Identify which cell holds the provided text, then report its (X, Y) central coordinate. 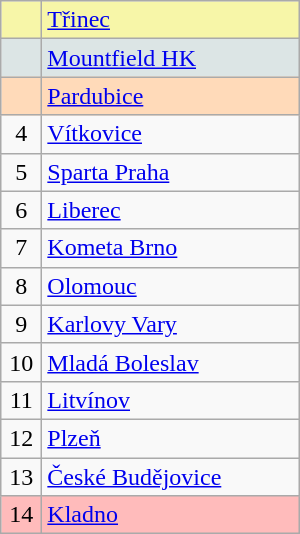
Vítkovice (170, 134)
6 (22, 210)
Plzeň (170, 438)
7 (22, 248)
Sparta Praha (170, 172)
Liberec (170, 210)
9 (22, 324)
12 (22, 438)
Pardubice (170, 96)
Litvínov (170, 400)
11 (22, 400)
10 (22, 362)
České Budějovice (170, 477)
Mladá Boleslav (170, 362)
14 (22, 515)
Třinec (170, 20)
Karlovy Vary (170, 324)
Olomouc (170, 286)
Kladno (170, 515)
5 (22, 172)
8 (22, 286)
4 (22, 134)
Mountfield HK (170, 58)
13 (22, 477)
Kometa Brno (170, 248)
